Return the [X, Y] coordinate for the center point of the cell that contains the specified text.  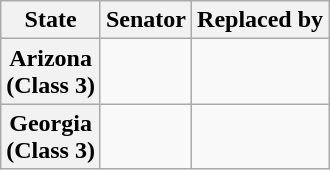
Georgia(Class 3) [51, 136]
Senator [146, 20]
Replaced by [260, 20]
Arizona(Class 3) [51, 72]
State [51, 20]
